For the text-containing cell, return its midpoint in (x, y) coordinate format. 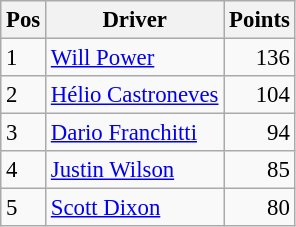
Scott Dixon (135, 208)
3 (24, 133)
Hélio Castroneves (135, 95)
80 (260, 208)
2 (24, 95)
85 (260, 170)
Pos (24, 20)
Driver (135, 20)
Justin Wilson (135, 170)
5 (24, 208)
94 (260, 133)
136 (260, 58)
1 (24, 58)
4 (24, 170)
Will Power (135, 58)
Dario Franchitti (135, 133)
104 (260, 95)
Points (260, 20)
